Return [X, Y] of the center of cell containing provided text 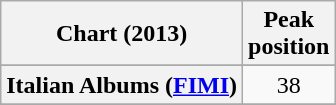
Peakposition [289, 34]
38 [289, 85]
Chart (2013) [122, 34]
Italian Albums (FIMI) [122, 85]
